Return the (x, y) coordinate for the center point of the cell that contains the specified text.  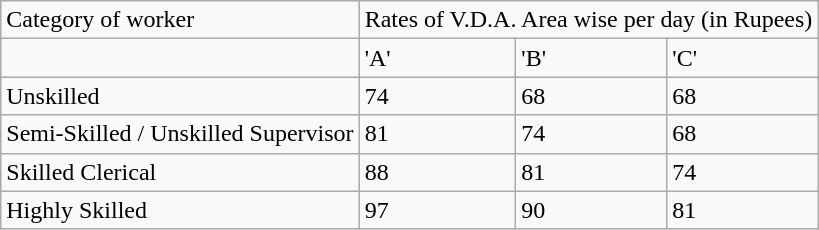
'B' (592, 58)
Category of worker (180, 20)
88 (438, 172)
Semi-Skilled / Unskilled Supervisor (180, 134)
Highly Skilled (180, 210)
Unskilled (180, 96)
'A' (438, 58)
97 (438, 210)
90 (592, 210)
'C' (742, 58)
Rates of V.D.A. Area wise per day (in Rupees) (588, 20)
Skilled Clerical (180, 172)
